Extract the [X, Y] coordinate from the center of the cell holding the provided text.  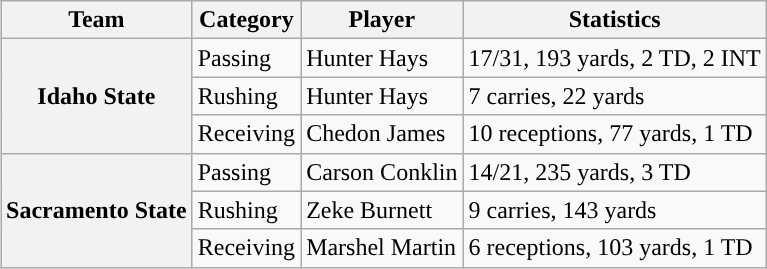
Team [97, 20]
Zeke Burnett [382, 210]
Category [246, 20]
6 receptions, 103 yards, 1 TD [614, 248]
Chedon James [382, 134]
17/31, 193 yards, 2 TD, 2 INT [614, 58]
Sacramento State [97, 210]
Idaho State [97, 96]
Statistics [614, 20]
7 carries, 22 yards [614, 96]
9 carries, 143 yards [614, 210]
Player [382, 20]
Carson Conklin [382, 172]
Marshel Martin [382, 248]
14/21, 235 yards, 3 TD [614, 172]
10 receptions, 77 yards, 1 TD [614, 134]
